For the text-containing cell, return its midpoint in (X, Y) coordinate format. 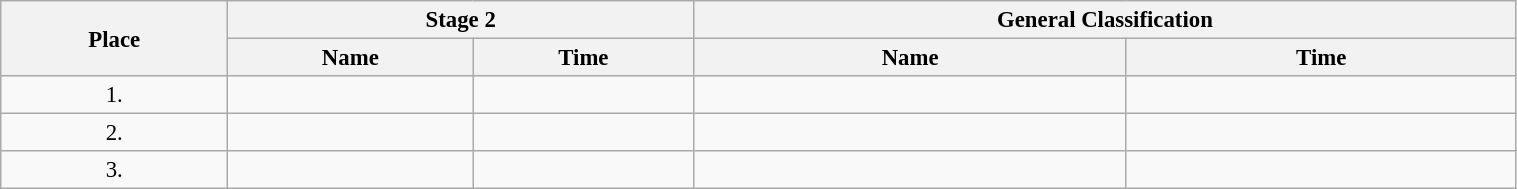
3. (114, 170)
2. (114, 133)
Place (114, 38)
Stage 2 (461, 20)
General Classification (1105, 20)
1. (114, 95)
